Search for the cell housing the specified text and yield its [X, Y] center coordinate. 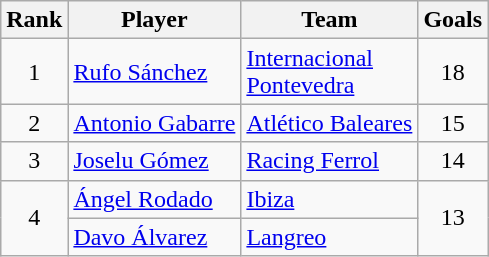
Langreo [330, 237]
Ángel Rodado [154, 199]
Davo Álvarez [154, 237]
4 [34, 218]
Atlético Baleares [330, 123]
InternacionalPontevedra [330, 72]
14 [453, 161]
Goals [453, 20]
18 [453, 72]
Racing Ferrol [330, 161]
15 [453, 123]
3 [34, 161]
Rank [34, 20]
Player [154, 20]
Joselu Gómez [154, 161]
Team [330, 20]
Rufo Sánchez [154, 72]
Ibiza [330, 199]
2 [34, 123]
Antonio Gabarre [154, 123]
1 [34, 72]
13 [453, 218]
